Extract the (x, y) coordinate from the center of the cell holding the provided text.  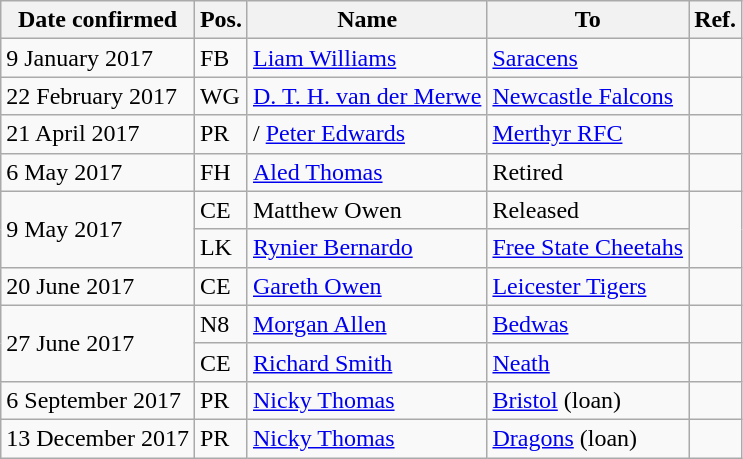
Date confirmed (98, 20)
Merthyr RFC (588, 134)
6 September 2017 (98, 400)
Matthew Owen (366, 210)
Gareth Owen (366, 286)
13 December 2017 (98, 438)
N8 (220, 324)
Released (588, 210)
WG (220, 96)
Liam Williams (366, 58)
21 April 2017 (98, 134)
Dragons (loan) (588, 438)
Morgan Allen (366, 324)
Newcastle Falcons (588, 96)
22 February 2017 (98, 96)
To (588, 20)
Aled Thomas (366, 172)
20 June 2017 (98, 286)
9 May 2017 (98, 229)
/ Peter Edwards (366, 134)
D. T. H. van der Merwe (366, 96)
FH (220, 172)
Rynier Bernardo (366, 248)
27 June 2017 (98, 343)
Neath (588, 362)
9 January 2017 (98, 58)
FB (220, 58)
6 May 2017 (98, 172)
Bristol (loan) (588, 400)
Pos. (220, 20)
Free State Cheetahs (588, 248)
Name (366, 20)
Leicester Tigers (588, 286)
Retired (588, 172)
Richard Smith (366, 362)
Bedwas (588, 324)
Saracens (588, 58)
LK (220, 248)
Ref. (716, 20)
